Return the (X, Y) coordinate for the center point of the cell that contains the specified text.  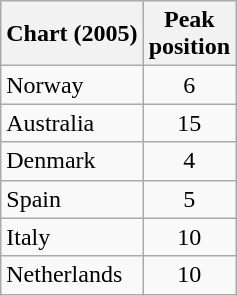
Australia (72, 123)
Norway (72, 85)
15 (189, 123)
Spain (72, 199)
4 (189, 161)
6 (189, 85)
Denmark (72, 161)
Chart (2005) (72, 34)
Italy (72, 237)
Netherlands (72, 275)
Peakposition (189, 34)
5 (189, 199)
